Capture the cell that displays the provided text and extract its [X, Y] central coordinate. 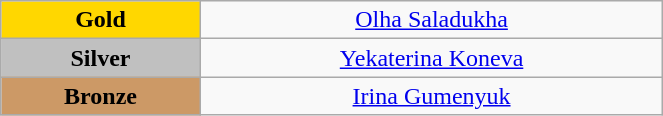
Yekaterina Koneva [432, 58]
Bronze [101, 96]
Silver [101, 58]
Gold [101, 20]
Irina Gumenyuk [432, 96]
Olha Saladukha [432, 20]
